Identify which cell holds the provided text, then report its [x, y] central coordinate. 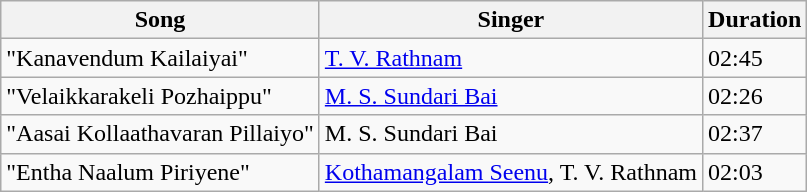
02:03 [755, 172]
"Aasai Kollaathavaran Pillaiyo" [160, 134]
Singer [510, 20]
Duration [755, 20]
Song [160, 20]
"Kanavendum Kailaiyai" [160, 58]
"Entha Naalum Piriyene" [160, 172]
02:26 [755, 96]
T. V. Rathnam [510, 58]
02:45 [755, 58]
Kothamangalam Seenu, T. V. Rathnam [510, 172]
"Velaikkarakeli Pozhaippu" [160, 96]
02:37 [755, 134]
